Output the [x, y] coordinate of the center of the cell containing the given text.  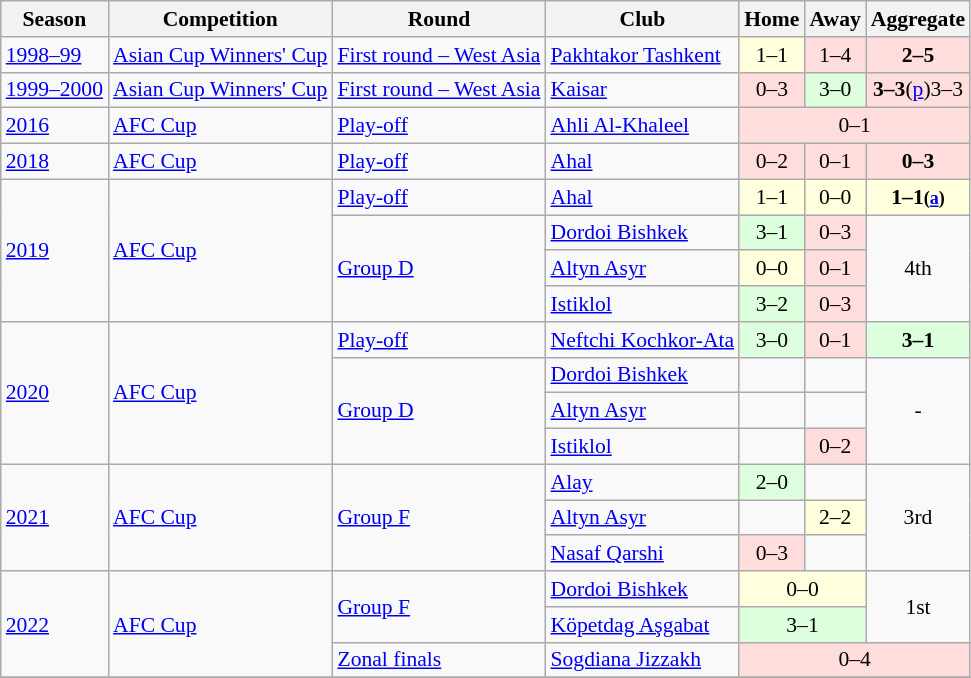
2–2 [834, 518]
Nasaf Qarshi [643, 554]
2–5 [918, 55]
Aggregate [918, 19]
Competition [220, 19]
Sogdiana Jizzakh [643, 660]
Home [772, 19]
1–4 [834, 55]
3–2 [772, 304]
Club [643, 19]
2016 [54, 126]
Neftchi Kochkor-Ata [643, 340]
2022 [54, 624]
0–4 [854, 660]
Köpetdag Aşgabat [643, 625]
1999–2000 [54, 90]
- [918, 410]
Pakhtakor Tashkent [643, 55]
1–1(a) [918, 197]
Season [54, 19]
Zonal finals [438, 660]
3–3(p)3–3 [918, 90]
1st [918, 606]
3rd [918, 518]
Alay [643, 482]
2021 [54, 518]
Ahli Al-Khaleel [643, 126]
Round [438, 19]
Kaisar [643, 90]
Away [834, 19]
4th [918, 268]
2–0 [772, 482]
2019 [54, 250]
2020 [54, 393]
2018 [54, 162]
1998–99 [54, 55]
